Identify which cell holds the provided text, then report its (x, y) central coordinate. 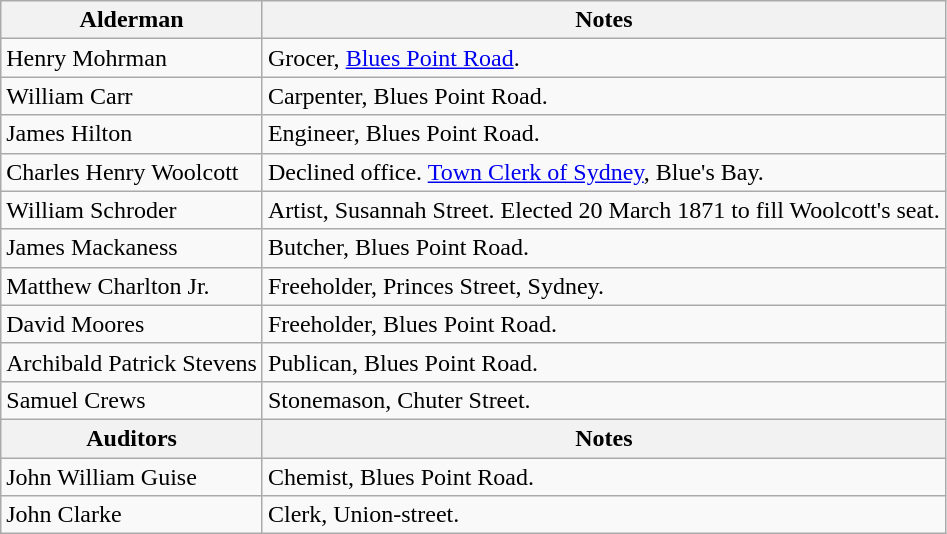
Publican, Blues Point Road. (604, 362)
William Carr (132, 96)
Clerk, Union-street. (604, 515)
Engineer, Blues Point Road. (604, 134)
Alderman (132, 20)
Butcher, Blues Point Road. (604, 248)
William Schroder (132, 210)
Archibald Patrick Stevens (132, 362)
Artist, Susannah Street. Elected 20 March 1871 to fill Woolcott's seat. (604, 210)
Declined office. Town Clerk of Sydney, Blue's Bay. (604, 172)
Grocer, Blues Point Road. (604, 58)
Auditors (132, 438)
David Moores (132, 324)
Chemist, Blues Point Road. (604, 477)
Carpenter, Blues Point Road. (604, 96)
Henry Mohrman (132, 58)
Charles Henry Woolcott (132, 172)
John Clarke (132, 515)
John William Guise (132, 477)
Matthew Charlton Jr. (132, 286)
Stonemason, Chuter Street. (604, 400)
James Mackaness (132, 248)
Samuel Crews (132, 400)
James Hilton (132, 134)
Freeholder, Blues Point Road. (604, 324)
Freeholder, Princes Street, Sydney. (604, 286)
